Locate the cell with the specified text and output its (x, y) center coordinate. 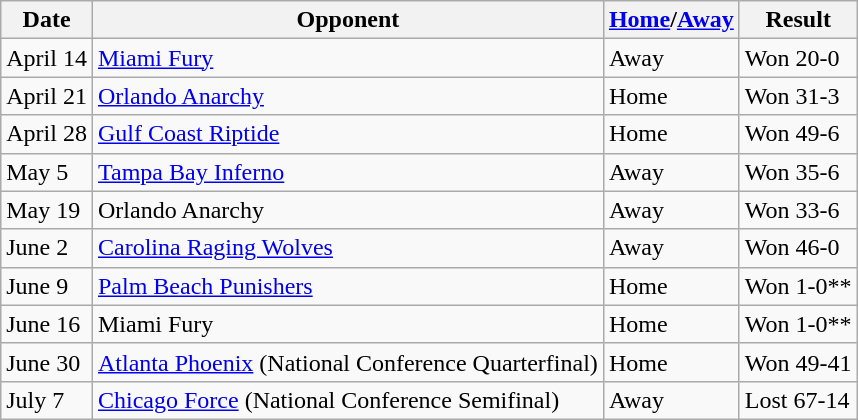
June 2 (47, 248)
April 14 (47, 58)
May 5 (47, 172)
Won 49-6 (798, 134)
Won 49-41 (798, 362)
Atlanta Phoenix (National Conference Quarterfinal) (348, 362)
Won 35-6 (798, 172)
June 30 (47, 362)
Result (798, 20)
May 19 (47, 210)
Won 20-0 (798, 58)
July 7 (47, 400)
Won 46-0 (798, 248)
June 16 (47, 324)
Chicago Force (National Conference Semifinal) (348, 400)
April 28 (47, 134)
Carolina Raging Wolves (348, 248)
Gulf Coast Riptide (348, 134)
Tampa Bay Inferno (348, 172)
June 9 (47, 286)
Opponent (348, 20)
Won 33-6 (798, 210)
April 21 (47, 96)
Date (47, 20)
Won 31-3 (798, 96)
Palm Beach Punishers (348, 286)
Lost 67-14 (798, 400)
Home/Away (671, 20)
